Determine the [X, Y] coordinate at the center of the cell enclosing the given text.  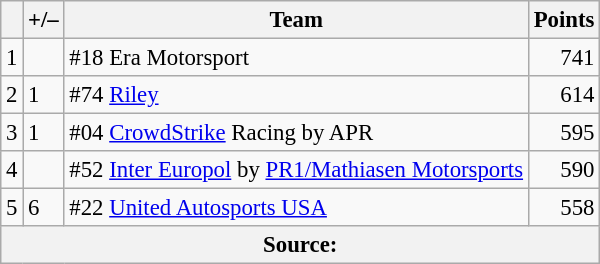
6 [44, 208]
+/– [44, 20]
#74 Riley [296, 95]
4 [12, 170]
741 [564, 58]
558 [564, 208]
Source: [300, 245]
Team [296, 20]
#18 Era Motorsport [296, 58]
#04 CrowdStrike Racing by APR [296, 133]
3 [12, 133]
590 [564, 170]
2 [12, 95]
614 [564, 95]
#22 United Autosports USA [296, 208]
#52 Inter Europol by PR1/Mathiasen Motorsports [296, 170]
595 [564, 133]
5 [12, 208]
Points [564, 20]
